Detect which cell encompasses the target text, then output its [x, y] center coordinate. 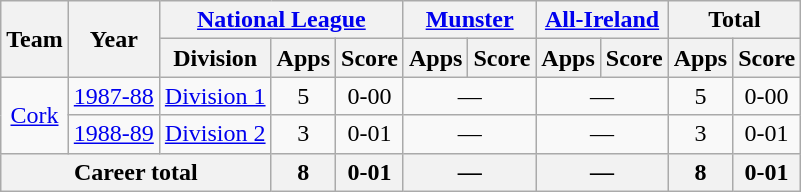
National League [281, 20]
Munster [469, 20]
1987-88 [114, 96]
Team [35, 39]
1988-89 [114, 134]
Division 1 [215, 96]
Division 2 [215, 134]
Career total [136, 172]
Total [734, 20]
Cork [35, 115]
Year [114, 39]
Division [215, 58]
All-Ireland [602, 20]
